Locate the cell with the specified text and output its (X, Y) center coordinate. 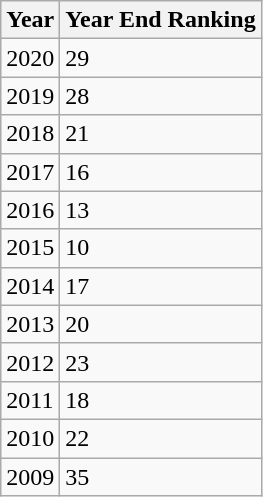
2014 (30, 286)
21 (160, 134)
2020 (30, 58)
Year End Ranking (160, 20)
35 (160, 477)
23 (160, 362)
17 (160, 286)
2009 (30, 477)
29 (160, 58)
13 (160, 210)
2018 (30, 134)
18 (160, 400)
Year (30, 20)
10 (160, 248)
20 (160, 324)
2017 (30, 172)
28 (160, 96)
2012 (30, 362)
2013 (30, 324)
2016 (30, 210)
2015 (30, 248)
22 (160, 438)
2011 (30, 400)
2010 (30, 438)
2019 (30, 96)
16 (160, 172)
